Locate the cell with the specified text and output its (X, Y) center coordinate. 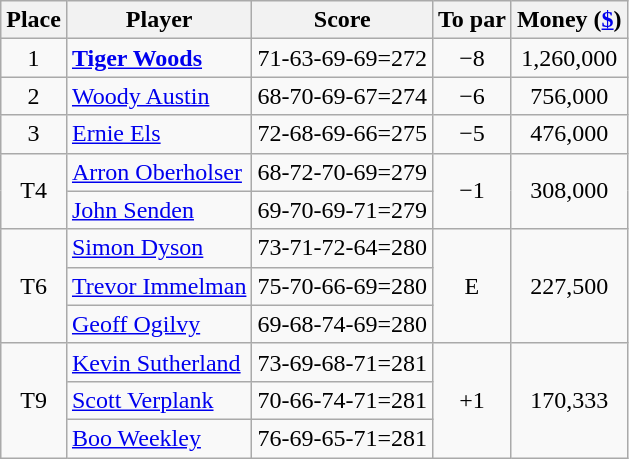
−1 (472, 191)
T4 (34, 191)
T9 (34, 400)
Player (158, 20)
Ernie Els (158, 134)
−5 (472, 134)
−6 (472, 96)
1,260,000 (569, 58)
−8 (472, 58)
68-70-69-67=274 (342, 96)
170,333 (569, 400)
Scott Verplank (158, 400)
Arron Oberholser (158, 172)
Woody Austin (158, 96)
308,000 (569, 191)
Kevin Sutherland (158, 362)
Money ($) (569, 20)
76-69-65-71=281 (342, 438)
Boo Weekley (158, 438)
68-72-70-69=279 (342, 172)
+1 (472, 400)
Simon Dyson (158, 248)
Geoff Ogilvy (158, 324)
E (472, 286)
756,000 (569, 96)
To par (472, 20)
Trevor Immelman (158, 286)
69-70-69-71=279 (342, 210)
476,000 (569, 134)
Tiger Woods (158, 58)
75-70-66-69=280 (342, 286)
69-68-74-69=280 (342, 324)
227,500 (569, 286)
73-71-72-64=280 (342, 248)
1 (34, 58)
73-69-68-71=281 (342, 362)
Place (34, 20)
72-68-69-66=275 (342, 134)
T6 (34, 286)
Score (342, 20)
John Senden (158, 210)
2 (34, 96)
70-66-74-71=281 (342, 400)
71-63-69-69=272 (342, 58)
3 (34, 134)
